Determine the (x, y) coordinate at the center of the cell enclosing the given text.  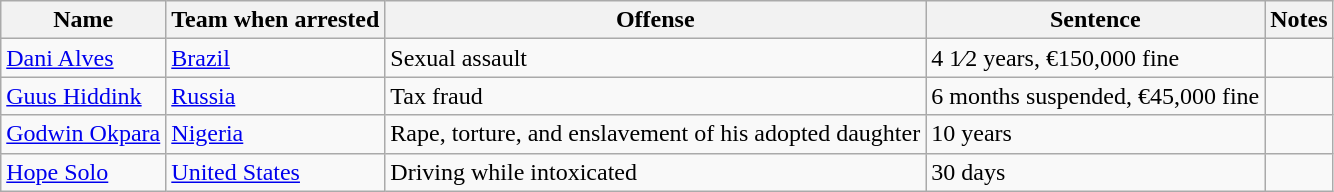
Hope Solo (84, 172)
Russia (276, 96)
Notes (1299, 20)
Driving while intoxicated (656, 172)
Godwin Okpara (84, 134)
Nigeria (276, 134)
6 months suspended, €45,000 fine (1096, 96)
Brazil (276, 58)
30 days (1096, 172)
Tax fraud (656, 96)
Team when arrested (276, 20)
United States (276, 172)
Dani Alves (84, 58)
10 years (1096, 134)
4 1⁄2 years, €150,000 fine (1096, 58)
Sexual assault (656, 58)
Guus Hiddink (84, 96)
Rape, torture, and enslavement of his adopted daughter (656, 134)
Sentence (1096, 20)
Offense (656, 20)
Name (84, 20)
